Return [x, y] of the center of cell containing provided text 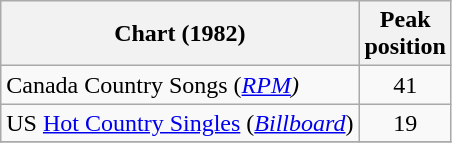
19 [405, 123]
Canada Country Songs (RPM) [180, 85]
Peakposition [405, 34]
US Hot Country Singles (Billboard) [180, 123]
41 [405, 85]
Chart (1982) [180, 34]
